Detect which cell encompasses the target text, then output its [x, y] center coordinate. 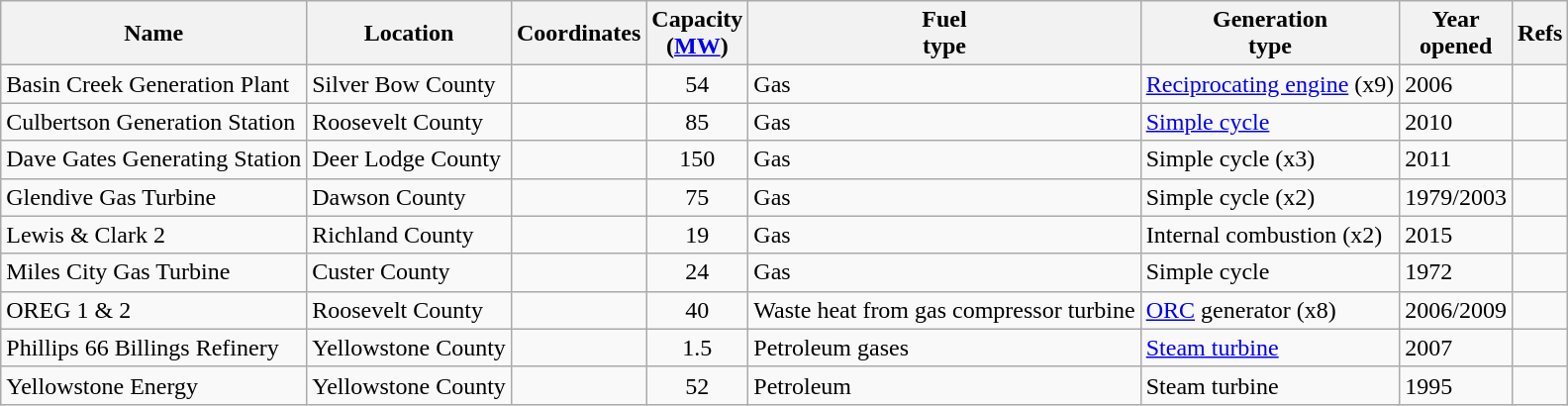
2006 [1456, 84]
2015 [1456, 235]
19 [697, 235]
Name [154, 34]
Culbertson Generation Station [154, 122]
1972 [1456, 272]
Reciprocating engine (x9) [1270, 84]
1.5 [697, 348]
85 [697, 122]
Petroleum [944, 385]
40 [697, 310]
Location [410, 34]
Yearopened [1456, 34]
OREG 1 & 2 [154, 310]
Glendive Gas Turbine [154, 197]
Lewis & Clark 2 [154, 235]
Deer Lodge County [410, 159]
Fueltype [944, 34]
Dawson County [410, 197]
Coordinates [578, 34]
Internal combustion (x2) [1270, 235]
2007 [1456, 348]
ORC generator (x8) [1270, 310]
Generationtype [1270, 34]
Custer County [410, 272]
Dave Gates Generating Station [154, 159]
2011 [1456, 159]
Phillips 66 Billings Refinery [154, 348]
Simple cycle (x3) [1270, 159]
Capacity(MW) [697, 34]
1979/2003 [1456, 197]
Richland County [410, 235]
75 [697, 197]
Miles City Gas Turbine [154, 272]
Simple cycle (x2) [1270, 197]
Basin Creek Generation Plant [154, 84]
52 [697, 385]
150 [697, 159]
Waste heat from gas compressor turbine [944, 310]
Petroleum gases [944, 348]
2006/2009 [1456, 310]
Refs [1540, 34]
24 [697, 272]
1995 [1456, 385]
2010 [1456, 122]
Silver Bow County [410, 84]
Yellowstone Energy [154, 385]
54 [697, 84]
